Scan for the cell matching the given text and deliver its [X, Y] coordinate at center. 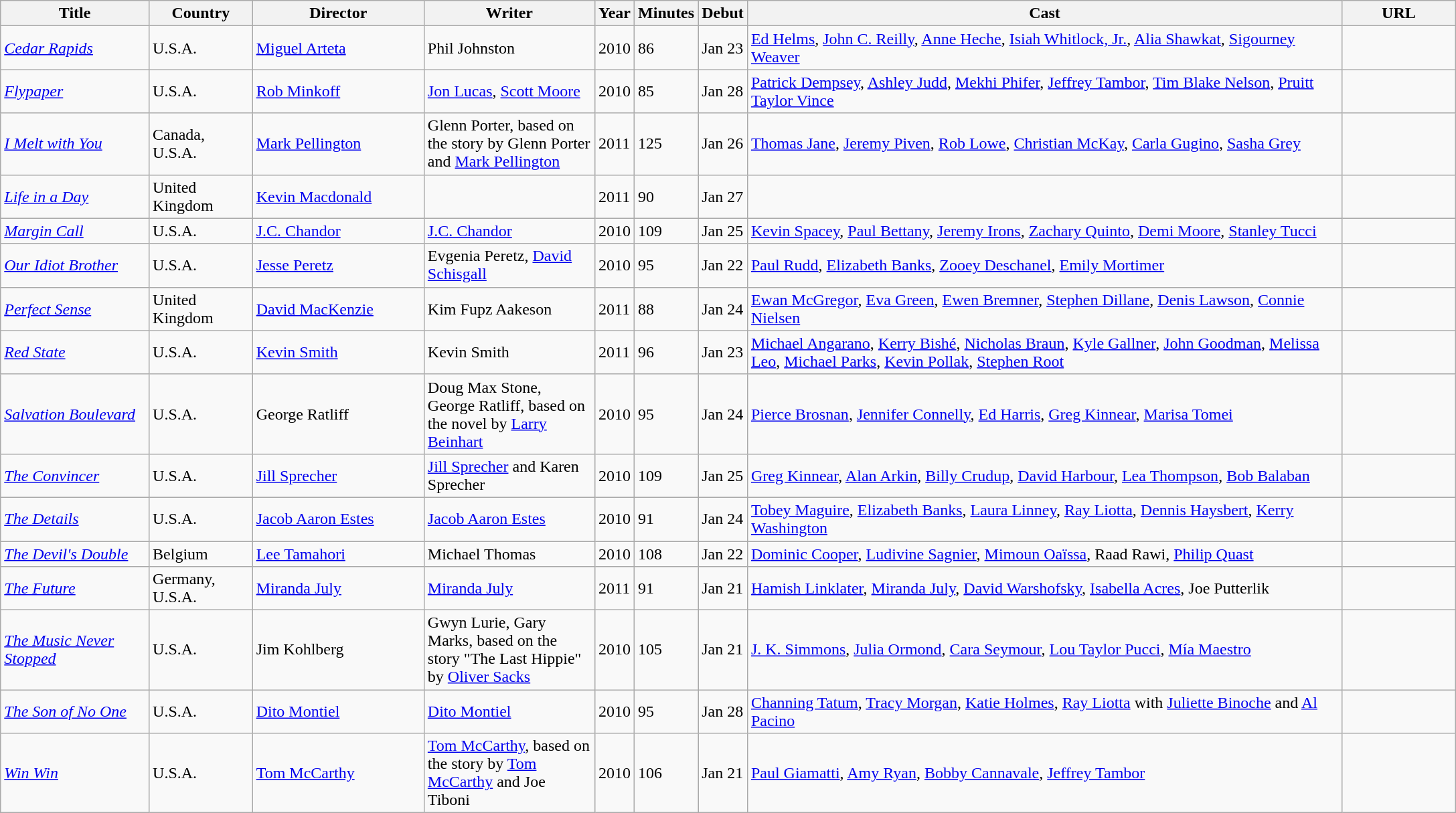
The Convincer [75, 475]
85 [667, 91]
Flypaper [75, 91]
Evgenia Peretz, David Schisgall [509, 265]
Tom McCarthy, based on the story by Tom McCarthy and Joe Tiboni [509, 774]
105 [667, 650]
Germany, U.S.A. [201, 589]
125 [667, 144]
86 [667, 48]
Cast [1044, 13]
The Music Never Stopped [75, 650]
Jill Sprecher [338, 475]
Perfect Sense [75, 309]
Writer [509, 13]
Director [338, 13]
Win Win [75, 774]
Doug Max Stone, George Ratliff, based on the novel by Larry Beinhart [509, 414]
Kevin Spacey, Paul Bettany, Jeremy Irons, Zachary Quinto, Demi Moore, Stanley Tucci [1044, 231]
Jan 26 [723, 144]
Jill Sprecher and Karen Sprecher [509, 475]
Miguel Arteta [338, 48]
Kevin Macdonald [338, 197]
Channing Tatum, Tracy Morgan, Katie Holmes, Ray Liotta with Juliette Binoche and Al Pacino [1044, 712]
Thomas Jane, Jeremy Piven, Rob Lowe, Christian McKay, Carla Gugino, Sasha Grey [1044, 144]
Jesse Peretz [338, 265]
Jon Lucas, Scott Moore [509, 91]
Kim Fupz Aakeson [509, 309]
108 [667, 553]
Margin Call [75, 231]
88 [667, 309]
Red State [75, 352]
Lee Tamahori [338, 553]
96 [667, 352]
Life in a Day [75, 197]
David MacKenzie [338, 309]
The Son of No One [75, 712]
Mark Pellington [338, 144]
George Ratliff [338, 414]
Patrick Dempsey, Ashley Judd, Mekhi Phifer, Jeffrey Tambor, Tim Blake Nelson, Pruitt Taylor Vince [1044, 91]
Cedar Rapids [75, 48]
Pierce Brosnan, Jennifer Connelly, Ed Harris, Greg Kinnear, Marisa Tomei [1044, 414]
Year [615, 13]
The Details [75, 519]
The Devil's Double [75, 553]
Tobey Maguire, Elizabeth Banks, Laura Linney, Ray Liotta, Dennis Haysbert, Kerry Washington [1044, 519]
Canada, U.S.A. [201, 144]
Hamish Linklater, Miranda July, David Warshofsky, Isabella Acres, Joe Putterlik [1044, 589]
Michael Angarano, Kerry Bishé, Nicholas Braun, Kyle Gallner, John Goodman, Melissa Leo, Michael Parks, Kevin Pollak, Stephen Root [1044, 352]
Title [75, 13]
Michael Thomas [509, 553]
Salvation Boulevard [75, 414]
Phil Johnston [509, 48]
Gwyn Lurie, Gary Marks, based on the story "The Last Hippie" by Oliver Sacks [509, 650]
Country [201, 13]
Paul Giamatti, Amy Ryan, Bobby Cannavale, Jeffrey Tambor [1044, 774]
Glenn Porter, based on the story by Glenn Porter and Mark Pellington [509, 144]
Our Idiot Brother [75, 265]
I Melt with You [75, 144]
106 [667, 774]
Jan 27 [723, 197]
Greg Kinnear, Alan Arkin, Billy Crudup, David Harbour, Lea Thompson, Bob Balaban [1044, 475]
Belgium [201, 553]
Tom McCarthy [338, 774]
Minutes [667, 13]
Debut [723, 13]
90 [667, 197]
Jim Kohlberg [338, 650]
Ewan McGregor, Eva Green, Ewen Bremner, Stephen Dillane, Denis Lawson, Connie Nielsen [1044, 309]
Paul Rudd, Elizabeth Banks, Zooey Deschanel, Emily Mortimer [1044, 265]
URL [1399, 13]
The Future [75, 589]
Ed Helms, John C. Reilly, Anne Heche, Isiah Whitlock, Jr., Alia Shawkat, Sigourney Weaver [1044, 48]
Rob Minkoff [338, 91]
J. K. Simmons, Julia Ormond, Cara Seymour, Lou Taylor Pucci, Mía Maestro [1044, 650]
Dominic Cooper, Ludivine Sagnier, Mimoun Oaïssa, Raad Rawi, Philip Quast [1044, 553]
